Provide the (x, y) coordinate of the cell's center where the given text is located.  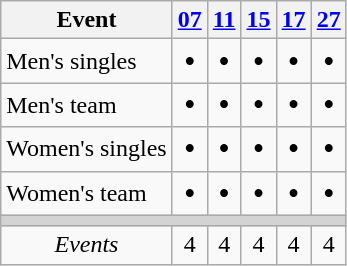
Event (86, 20)
Events (86, 245)
Women's team (86, 193)
Men's team (86, 105)
Men's singles (86, 61)
07 (190, 20)
17 (294, 20)
15 (258, 20)
11 (224, 20)
27 (328, 20)
Women's singles (86, 149)
